Search for the cell housing the specified text and yield its [x, y] center coordinate. 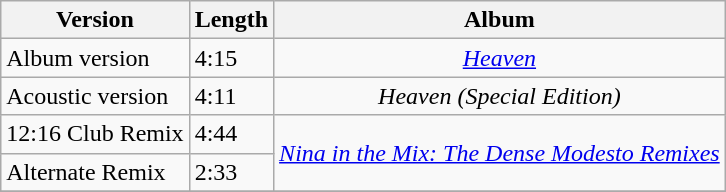
Heaven [500, 58]
2:33 [231, 172]
Nina in the Mix: The Dense Modesto Remixes [500, 153]
Album [500, 20]
12:16 Club Remix [95, 134]
Heaven (Special Edition) [500, 96]
Album version [95, 58]
Version [95, 20]
4:15 [231, 58]
Acoustic version [95, 96]
Alternate Remix [95, 172]
Length [231, 20]
4:44 [231, 134]
4:11 [231, 96]
